Provide the (x, y) coordinate of the cell's center where the given text is located.  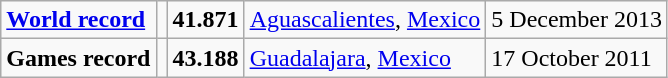
Aguascalientes, Mexico (365, 20)
World record (78, 20)
Guadalajara, Mexico (365, 58)
5 December 2013 (577, 20)
41.871 (206, 20)
43.188 (206, 58)
17 October 2011 (577, 58)
Games record (78, 58)
